Search for the cell housing the specified text and yield its [x, y] center coordinate. 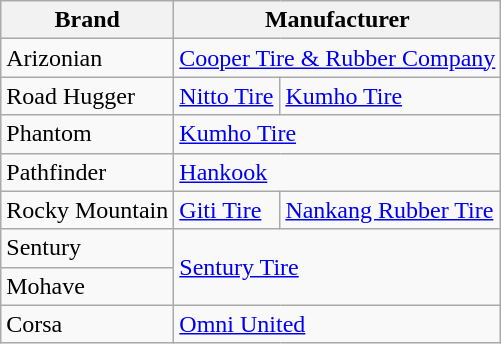
Cooper Tire & Rubber Company [338, 58]
Arizonian [88, 58]
Hankook [338, 172]
Rocky Mountain [88, 210]
Nankang Rubber Tire [390, 210]
Manufacturer [338, 20]
Pathfinder [88, 172]
Mohave [88, 286]
Omni United [338, 324]
Phantom [88, 134]
Giti Tire [227, 210]
Sentury Tire [338, 267]
Sentury [88, 248]
Brand [88, 20]
Corsa [88, 324]
Nitto Tire [227, 96]
Road Hugger [88, 96]
